Locate the cell with the specified text and output its (x, y) center coordinate. 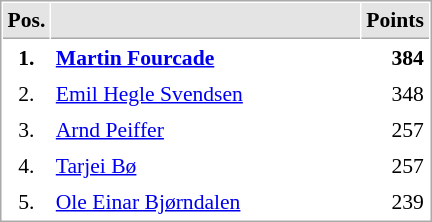
2. (26, 93)
3. (26, 129)
5. (26, 201)
Pos. (26, 21)
4. (26, 165)
Martin Fourcade (206, 57)
348 (396, 93)
Emil Hegle Svendsen (206, 93)
1. (26, 57)
Ole Einar Bjørndalen (206, 201)
Arnd Peiffer (206, 129)
384 (396, 57)
Points (396, 21)
239 (396, 201)
Tarjei Bø (206, 165)
